Output the [X, Y] coordinate of the center of the cell containing the given text.  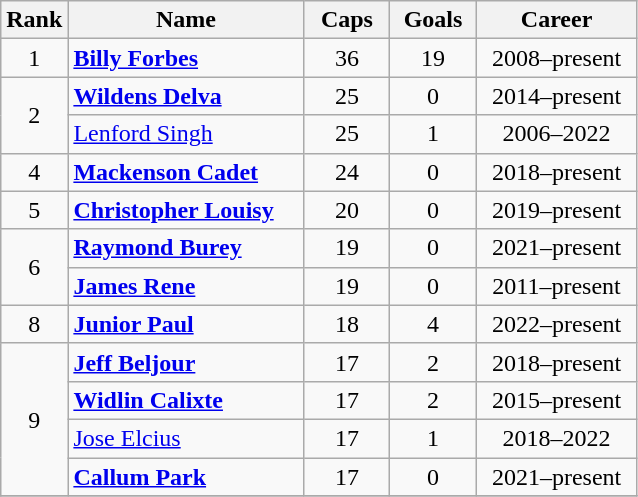
Raymond Burey [186, 248]
Widlin Calixte [186, 400]
2018–2022 [556, 438]
2011–present [556, 286]
6 [34, 267]
5 [34, 210]
Career [556, 20]
James Rene [186, 286]
Callum Park [186, 477]
20 [347, 210]
24 [347, 172]
Goals [433, 20]
36 [347, 58]
Jeff Beljour [186, 362]
Rank [34, 20]
Christopher Louisy [186, 210]
8 [34, 324]
2015–present [556, 400]
Junior Paul [186, 324]
Billy Forbes [186, 58]
2006–2022 [556, 134]
18 [347, 324]
Caps [347, 20]
9 [34, 419]
Mackenson Cadet [186, 172]
Wildens Delva [186, 96]
2022–present [556, 324]
Lenford Singh [186, 134]
Jose Elcius [186, 438]
2008–present [556, 58]
2019–present [556, 210]
2014–present [556, 96]
Name [186, 20]
